Extract the (X, Y) coordinate from the center of the cell holding the provided text.  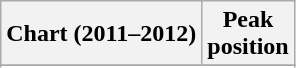
Peakposition (248, 34)
Chart (2011–2012) (102, 34)
